Locate the cell with the specified text and output its (x, y) center coordinate. 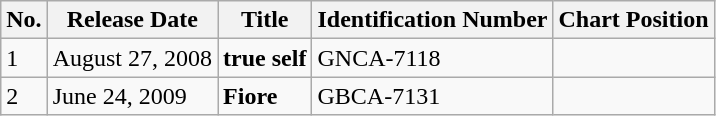
Release Date (132, 20)
Chart Position (634, 20)
Title (265, 20)
GNCA-7118 (432, 58)
true self (265, 58)
Fiore (265, 96)
Identification Number (432, 20)
1 (24, 58)
August 27, 2008 (132, 58)
No. (24, 20)
2 (24, 96)
GBCA-7131 (432, 96)
June 24, 2009 (132, 96)
